Determine the (x, y) coordinate at the center of the cell enclosing the given text.  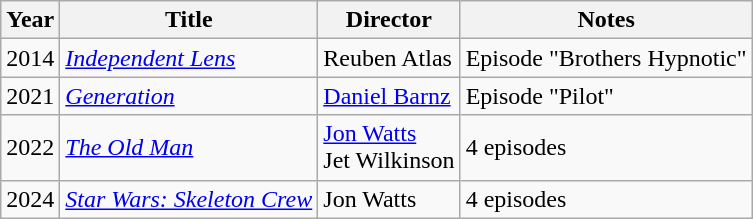
Daniel Barnz (389, 96)
2022 (30, 148)
Generation (189, 96)
2014 (30, 58)
Episode "Brothers Hypnotic" (606, 58)
Notes (606, 20)
Jon Watts (389, 199)
Reuben Atlas (389, 58)
Title (189, 20)
2024 (30, 199)
Episode "Pilot" (606, 96)
Star Wars: Skeleton Crew (189, 199)
Independent Lens (189, 58)
2021 (30, 96)
Year (30, 20)
The Old Man (189, 148)
Director (389, 20)
Jon WattsJet Wilkinson (389, 148)
